Locate the cell with the specified text and output its (X, Y) center coordinate. 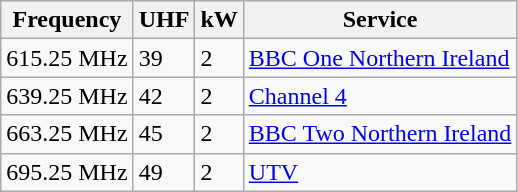
UTV (380, 172)
UHF (164, 20)
49 (164, 172)
kW (219, 20)
42 (164, 96)
663.25 MHz (67, 134)
Frequency (67, 20)
Channel 4 (380, 96)
45 (164, 134)
Service (380, 20)
695.25 MHz (67, 172)
639.25 MHz (67, 96)
615.25 MHz (67, 58)
39 (164, 58)
BBC Two Northern Ireland (380, 134)
BBC One Northern Ireland (380, 58)
